Return [X, Y] of the center of cell containing provided text 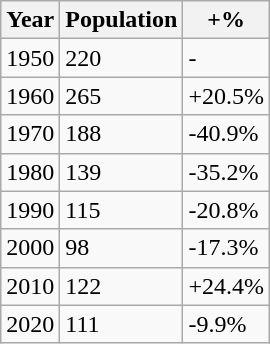
1950 [30, 58]
1990 [30, 210]
1980 [30, 172]
-35.2% [226, 172]
-20.8% [226, 210]
220 [122, 58]
111 [122, 324]
115 [122, 210]
1970 [30, 134]
+24.4% [226, 286]
2010 [30, 286]
-17.3% [226, 248]
Population [122, 20]
122 [122, 286]
- [226, 58]
1960 [30, 96]
2020 [30, 324]
-40.9% [226, 134]
2000 [30, 248]
-9.9% [226, 324]
98 [122, 248]
+% [226, 20]
265 [122, 96]
139 [122, 172]
+20.5% [226, 96]
188 [122, 134]
Year [30, 20]
